Capture the cell that displays the provided text and extract its [X, Y] central coordinate. 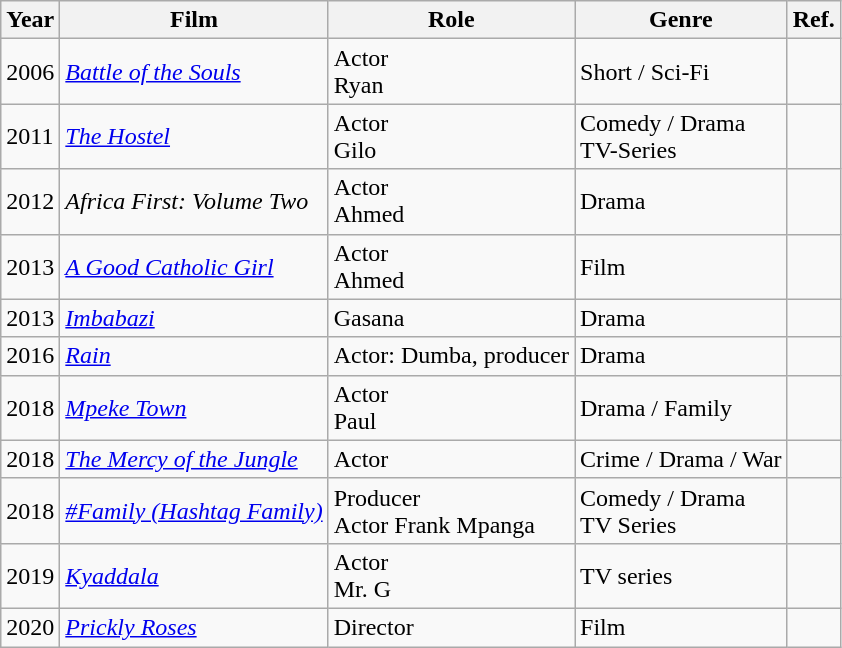
Year [30, 20]
The Hostel [194, 136]
Drama / Family [680, 408]
Short / Sci-Fi [680, 72]
Director [451, 627]
Prickly Roses [194, 627]
Mpeke Town [194, 408]
Imbabazi [194, 318]
Ref. [814, 20]
2019 [30, 576]
Crime / Drama / War [680, 459]
Genre [680, 20]
ActorGilo [451, 136]
Actor [451, 459]
Africa First: Volume Two [194, 202]
Gasana [451, 318]
ProducerActor Frank Mpanga [451, 510]
TV series [680, 576]
Rain [194, 356]
Comedy / DramaTV Series [680, 510]
The Mercy of the Jungle [194, 459]
#Family (Hashtag Family) [194, 510]
2020 [30, 627]
Actor: Dumba, producer [451, 356]
2016 [30, 356]
Role [451, 20]
2012 [30, 202]
A Good Catholic Girl [194, 266]
2011 [30, 136]
Comedy / DramaTV-Series [680, 136]
ActorMr. G [451, 576]
Battle of the Souls [194, 72]
2006 [30, 72]
ActorPaul [451, 408]
Kyaddala [194, 576]
ActorRyan [451, 72]
